Output the (X, Y) coordinate of the center of the cell containing the given text.  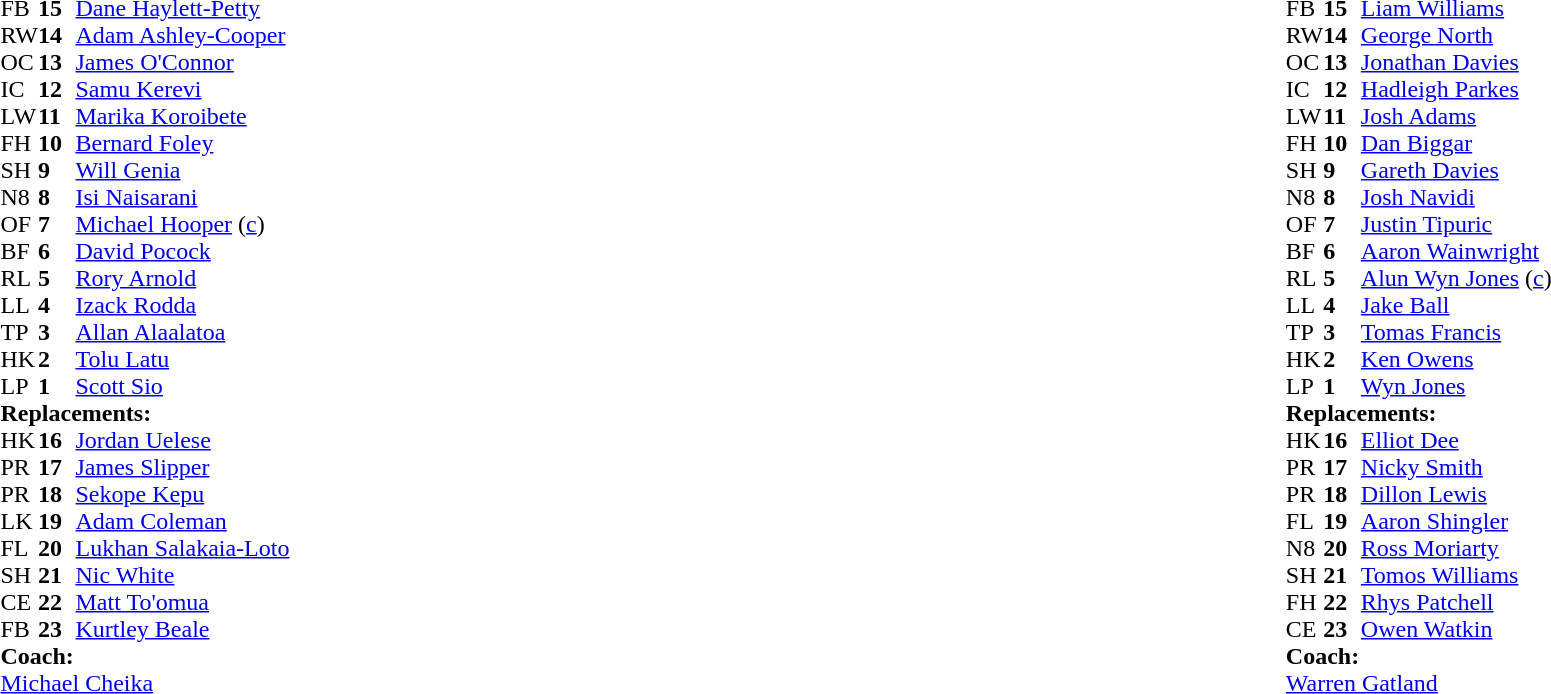
Scott Sio (183, 386)
Izack Rodda (183, 306)
Lukhan Salakaia-Loto (183, 548)
Bernard Foley (183, 144)
Replacements: (144, 414)
Allan Alaalatoa (183, 332)
Matt To'omua (183, 602)
Adam Ashley-Cooper (183, 36)
Coach: (144, 656)
Adam Coleman (183, 522)
Sekope Kepu (183, 494)
Rory Arnold (183, 278)
LK (19, 522)
James O'Connor (183, 62)
Kurtley Beale (183, 630)
Will Genia (183, 170)
Nic White (183, 576)
James Slipper (183, 468)
Marika Koroibete (183, 116)
FB (19, 630)
Tolu Latu (183, 360)
Jordan Uelese (183, 440)
Michael Hooper (c) (183, 224)
Samu Kerevi (183, 90)
David Pocock (183, 252)
Isi Naisarani (183, 198)
